Pinpoint the cell where the given text exists, returning its (X, Y) midpoint coordinate. 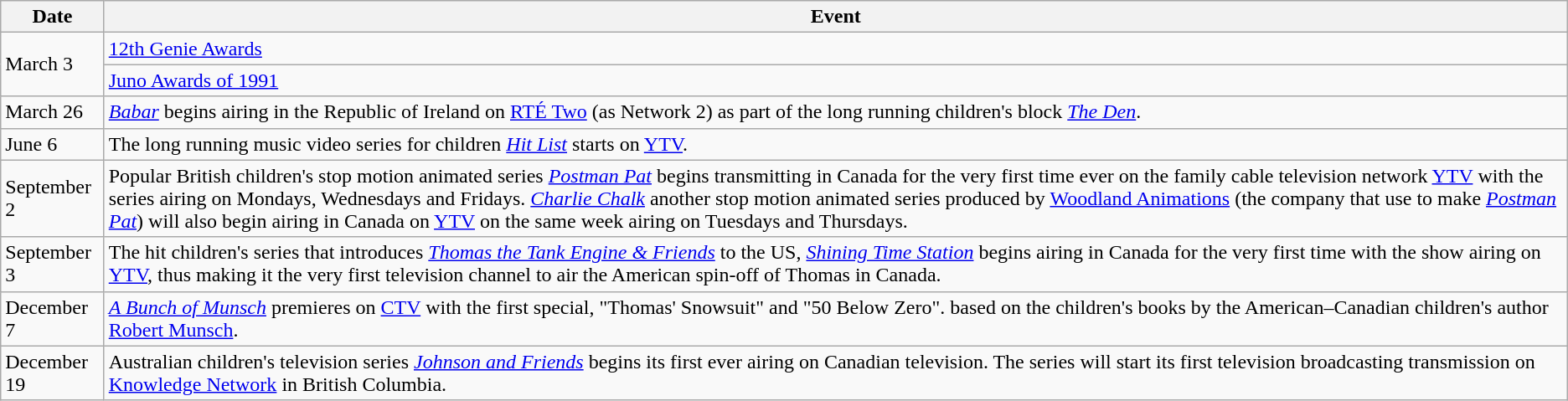
December 7 (52, 318)
The long running music video series for children Hit List starts on YTV. (836, 144)
September 2 (52, 198)
December 19 (52, 373)
June 6 (52, 144)
Babar begins airing in the Republic of Ireland on RTÉ Two (as Network 2) as part of the long running children's block The Den. (836, 112)
March 26 (52, 112)
September 3 (52, 265)
Event (836, 17)
Juno Awards of 1991 (836, 80)
12th Genie Awards (836, 49)
March 3 (52, 64)
Date (52, 17)
